Identify which cell holds the provided text, then report its (X, Y) central coordinate. 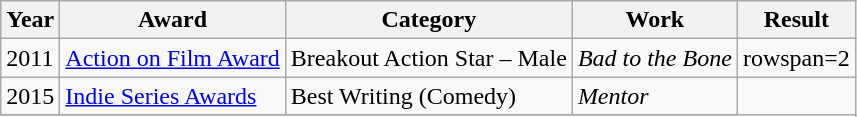
2011 (30, 58)
Breakout Action Star – Male (428, 58)
Bad to the Bone (654, 58)
Result (796, 20)
Award (173, 20)
rowspan=2 (796, 58)
2015 (30, 96)
Work (654, 20)
Year (30, 20)
Category (428, 20)
Indie Series Awards (173, 96)
Action on Film Award (173, 58)
Mentor (654, 96)
Best Writing (Comedy) (428, 96)
